Determine the [x, y] coordinate at the center of the cell enclosing the given text.  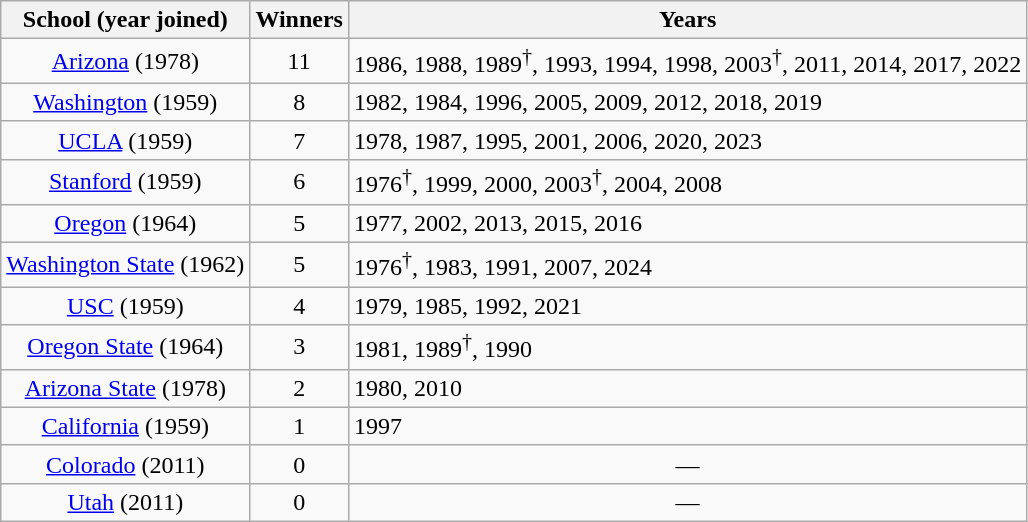
Utah (2011) [126, 502]
1 [300, 426]
Stanford (1959) [126, 182]
Washington State (1962) [126, 264]
6 [300, 182]
School (year joined) [126, 20]
California (1959) [126, 426]
1982, 1984, 1996, 2005, 2009, 2012, 2018, 2019 [687, 102]
Years [687, 20]
Arizona State (1978) [126, 388]
USC (1959) [126, 306]
1976†, 1983, 1991, 2007, 2024 [687, 264]
1976†, 1999, 2000, 2003†, 2004, 2008 [687, 182]
4 [300, 306]
1997 [687, 426]
Colorado (2011) [126, 464]
1978, 1987, 1995, 2001, 2006, 2020, 2023 [687, 140]
3 [300, 348]
7 [300, 140]
Winners [300, 20]
1980, 2010 [687, 388]
Washington (1959) [126, 102]
1986, 1988, 1989†, 1993, 1994, 1998, 2003†, 2011, 2014, 2017, 2022 [687, 62]
1979, 1985, 1992, 2021 [687, 306]
11 [300, 62]
8 [300, 102]
Oregon (1964) [126, 223]
Oregon State (1964) [126, 348]
UCLA (1959) [126, 140]
1977, 2002, 2013, 2015, 2016 [687, 223]
Arizona (1978) [126, 62]
1981, 1989†, 1990 [687, 348]
2 [300, 388]
